Detect which cell encompasses the target text, then output its (x, y) center coordinate. 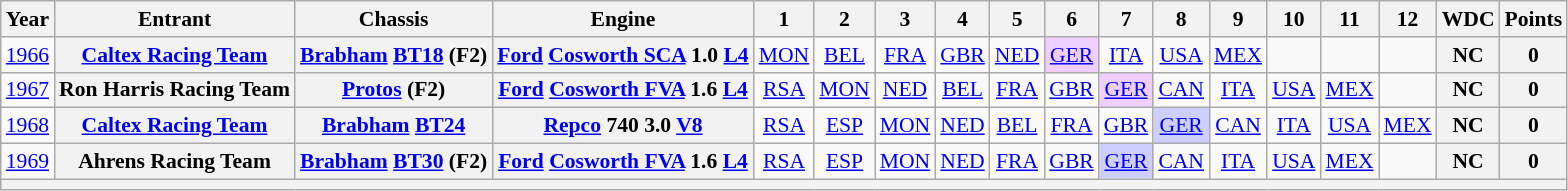
2 (844, 19)
1966 (28, 55)
12 (1408, 19)
Ahrens Racing Team (174, 162)
Repco 740 3.0 V8 (622, 126)
7 (1126, 19)
Brabham BT30 (F2) (394, 162)
Ford Cosworth SCA 1.0 L4 (622, 55)
Engine (622, 19)
11 (1349, 19)
4 (962, 19)
Ron Harris Racing Team (174, 90)
5 (1017, 19)
1967 (28, 90)
Chassis (394, 19)
9 (1238, 19)
1 (784, 19)
Brabham BT18 (F2) (394, 55)
Year (28, 19)
10 (1294, 19)
8 (1181, 19)
1969 (28, 162)
Entrant (174, 19)
6 (1072, 19)
3 (906, 19)
1968 (28, 126)
WDC (1468, 19)
Points (1534, 19)
Protos (F2) (394, 90)
Brabham BT24 (394, 126)
